Find where the given text appears and provide that cell's center as [x, y] coordinate. 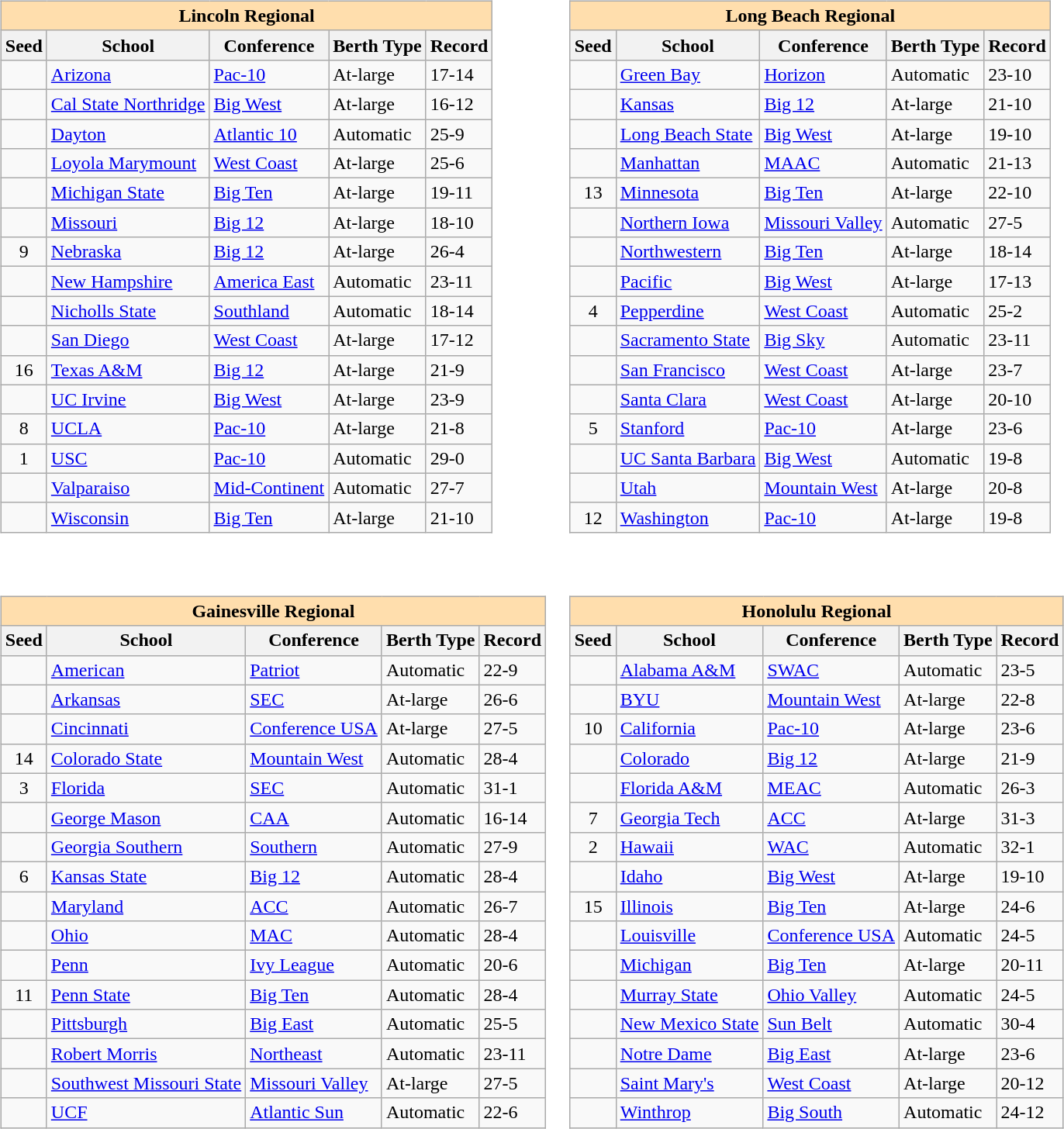
Long Beach State [688, 134]
17-14 [459, 74]
Michigan State [128, 193]
Hawaii [689, 847]
22-6 [513, 1113]
Notre Dame [689, 1054]
1 [23, 458]
24-6 [1030, 906]
USC [128, 458]
14 [23, 758]
13 [592, 193]
CAA [314, 817]
7 [592, 817]
16-12 [459, 104]
Wisconsin [128, 517]
Southern [314, 847]
Long Beach Regional [810, 16]
Mid-Continent [269, 488]
25-5 [513, 1024]
Georgia Tech [689, 817]
SWAC [831, 670]
9 [23, 252]
26-7 [513, 906]
Gainesville Regional [273, 611]
16 [23, 370]
California [689, 729]
Penn [146, 965]
Stanford [688, 429]
Winthrop [689, 1113]
Northern Iowa [688, 223]
Minnesota [688, 193]
22-8 [1030, 699]
Big Sky [824, 340]
Sacramento State [688, 340]
Missouri [128, 223]
29-0 [459, 458]
Big South [831, 1113]
Utah [688, 488]
BYU [689, 699]
22-9 [513, 670]
UC Santa Barbara [688, 458]
Cincinnati [146, 729]
Santa Clara [688, 399]
12 [592, 517]
Florida A&M [689, 788]
Penn State [146, 995]
31-1 [513, 788]
Nicholls State [128, 311]
Manhattan [688, 164]
2 [592, 847]
Ohio Valley [831, 995]
Honolulu Regional [817, 611]
Michigan [689, 965]
Horizon [824, 74]
Kansas State [146, 876]
Northeast [314, 1054]
32-1 [1030, 847]
America East [269, 281]
23-10 [1017, 74]
UC Irvine [128, 399]
27-7 [459, 488]
Florida [146, 788]
16-14 [513, 817]
Alabama A&M [689, 670]
25-2 [1017, 311]
Valparaiso [128, 488]
Nebraska [128, 252]
Ivy League [314, 965]
Ohio [146, 936]
26-4 [459, 252]
Pittsburgh [146, 1024]
18-10 [459, 223]
20-10 [1017, 399]
23-7 [1017, 370]
American [146, 670]
30-4 [1030, 1024]
6 [23, 876]
New Mexico State [689, 1024]
Saint Mary's [689, 1083]
17-12 [459, 340]
Atlantic 10 [269, 134]
4 [592, 311]
20-8 [1017, 488]
Green Bay [688, 74]
Maryland [146, 906]
20-12 [1030, 1083]
17-13 [1017, 281]
Arkansas [146, 699]
15 [592, 906]
Dayton [128, 134]
21-8 [459, 429]
UCLA [128, 429]
10 [592, 729]
MAC [314, 936]
Washington [688, 517]
Texas A&M [128, 370]
Cal State Northridge [128, 104]
Atlantic Sun [314, 1113]
Illinois [689, 906]
19-11 [459, 193]
22-10 [1017, 193]
Patriot [314, 670]
MEAC [831, 788]
27-9 [513, 847]
Louisville [689, 936]
20-6 [513, 965]
Georgia Southern [146, 847]
Colorado [689, 758]
George Mason [146, 817]
Murray State [689, 995]
20-11 [1030, 965]
Idaho [689, 876]
Pacific [688, 281]
Arizona [128, 74]
Loyola Marymount [128, 164]
5 [592, 429]
26-6 [513, 699]
San Diego [128, 340]
San Francisco [688, 370]
Southland [269, 311]
23-9 [459, 399]
24-12 [1030, 1113]
Sun Belt [831, 1024]
31-3 [1030, 817]
Kansas [688, 104]
25-9 [459, 134]
UCF [146, 1113]
Southwest Missouri State [146, 1083]
3 [23, 788]
Lincoln Regional [247, 16]
25-6 [459, 164]
Colorado State [146, 758]
Northwestern [688, 252]
MAAC [824, 164]
11 [23, 995]
New Hampshire [128, 281]
23-5 [1030, 670]
Robert Morris [146, 1054]
Pepperdine [688, 311]
8 [23, 429]
21-13 [1017, 164]
WAC [831, 847]
26-3 [1030, 788]
